Extract the (x, y) coordinate from the center of the cell holding the provided text.  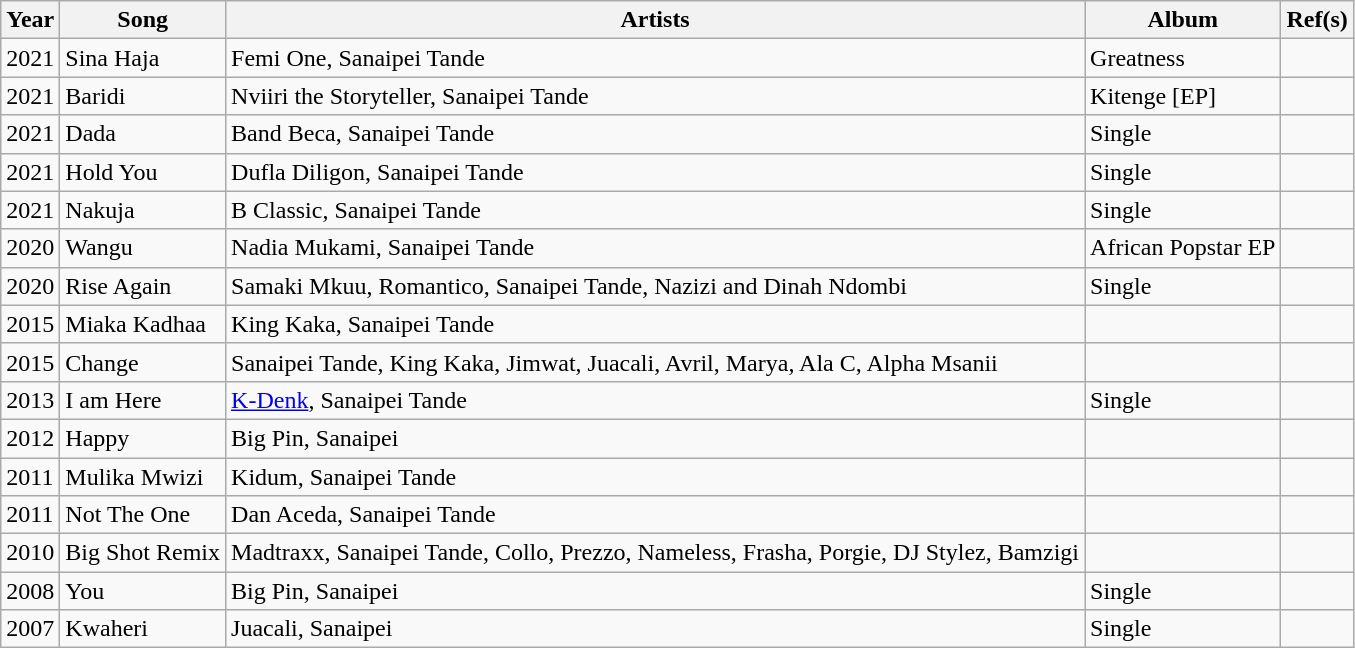
2007 (30, 629)
Artists (656, 20)
Juacali, Sanaipei (656, 629)
2012 (30, 438)
Sanaipei Tande, King Kaka, Jimwat, Juacali, Avril, Marya, Ala C, Alpha Msanii (656, 362)
Kitenge [EP] (1183, 96)
Change (143, 362)
I am Here (143, 400)
Greatness (1183, 58)
Band Beca, Sanaipei Tande (656, 134)
Nakuja (143, 210)
2010 (30, 553)
B Classic, Sanaipei Tande (656, 210)
Madtraxx, Sanaipei Tande, Collo, Prezzo, Nameless, Frasha, Porgie, DJ Stylez, Bamzigi (656, 553)
Dan Aceda, Sanaipei Tande (656, 515)
Baridi (143, 96)
Song (143, 20)
Miaka Kadhaa (143, 324)
Album (1183, 20)
Hold You (143, 172)
Wangu (143, 248)
Dada (143, 134)
Samaki Mkuu, Romantico, Sanaipei Tande, Nazizi and Dinah Ndombi (656, 286)
Dufla Diligon, Sanaipei Tande (656, 172)
Year (30, 20)
Kidum, Sanaipei Tande (656, 477)
Nadia Mukami, Sanaipei Tande (656, 248)
You (143, 591)
Femi One, Sanaipei Tande (656, 58)
Big Shot Remix (143, 553)
King Kaka, Sanaipei Tande (656, 324)
K-Denk, Sanaipei Tande (656, 400)
Sina Haja (143, 58)
2013 (30, 400)
Rise Again (143, 286)
Ref(s) (1317, 20)
Kwaheri (143, 629)
Mulika Mwizi (143, 477)
Nviiri the Storyteller, Sanaipei Tande (656, 96)
Not The One (143, 515)
African Popstar EP (1183, 248)
Happy (143, 438)
2008 (30, 591)
